Search for the cell housing the specified text and yield its [X, Y] center coordinate. 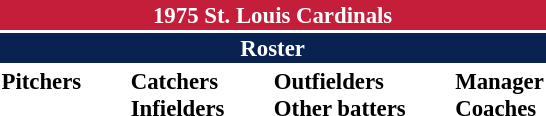
Roster [272, 48]
1975 St. Louis Cardinals [272, 15]
